Identify which cell holds the provided text, then report its [X, Y] central coordinate. 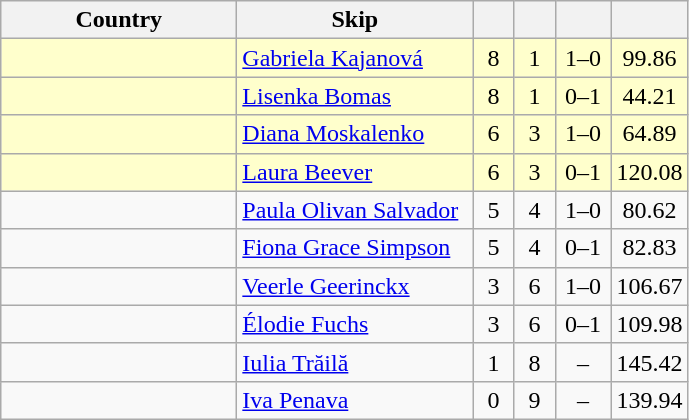
64.89 [650, 134]
Paula Olivan Salvador [355, 210]
139.94 [650, 400]
Élodie Fuchs [355, 324]
Iva Penava [355, 400]
Country [119, 20]
Skip [355, 20]
Diana Moskalenko [355, 134]
Fiona Grace Simpson [355, 248]
Gabriela Kajanová [355, 58]
120.08 [650, 172]
80.62 [650, 210]
106.67 [650, 286]
9 [534, 400]
Lisenka Bomas [355, 96]
109.98 [650, 324]
Iulia Trăilă [355, 362]
0 [494, 400]
44.21 [650, 96]
Veerle Geerinckx [355, 286]
145.42 [650, 362]
82.83 [650, 248]
99.86 [650, 58]
Laura Beever [355, 172]
